Identify which cell holds the provided text, then report its [X, Y] central coordinate. 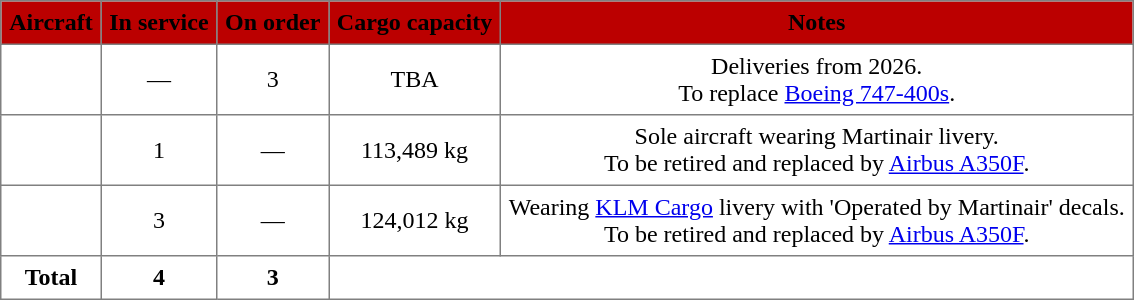
Sole aircraft wearing Martinair livery.To be retired and replaced by Airbus A350F. [816, 150]
124,012 kg [415, 220]
113,489 kg [415, 150]
4 [159, 278]
Cargo capacity [415, 23]
In service [159, 23]
Wearing KLM Cargo livery with 'Operated by Martinair' decals.To be retired and replaced by Airbus A350F. [816, 220]
On order [273, 23]
Aircraft [51, 23]
Notes [816, 23]
Deliveries from 2026.To replace Boeing 747-400s. [816, 79]
1 [159, 150]
Total [51, 278]
TBA [415, 79]
